Detect which cell encompasses the target text, then output its [x, y] center coordinate. 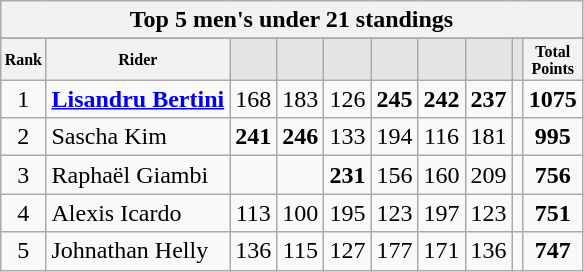
133 [348, 137]
245 [394, 99]
4 [24, 213]
1 [24, 99]
168 [254, 99]
127 [348, 251]
Top 5 men's under 21 standings [292, 20]
2 [24, 137]
Lisandru Bertini [138, 99]
195 [348, 213]
246 [300, 137]
Rank [24, 60]
3 [24, 175]
113 [254, 213]
100 [300, 213]
181 [488, 137]
TotalPoints [552, 60]
177 [394, 251]
Johnathan Helly [138, 251]
197 [442, 213]
Rider [138, 60]
756 [552, 175]
156 [394, 175]
Alexis Icardo [138, 213]
194 [394, 137]
171 [442, 251]
242 [442, 99]
751 [552, 213]
995 [552, 137]
747 [552, 251]
116 [442, 137]
Raphaël Giambi [138, 175]
160 [442, 175]
1075 [552, 99]
Sascha Kim [138, 137]
241 [254, 137]
183 [300, 99]
209 [488, 175]
237 [488, 99]
126 [348, 99]
115 [300, 251]
5 [24, 251]
231 [348, 175]
